Locate the cell with the specified text and output its (x, y) center coordinate. 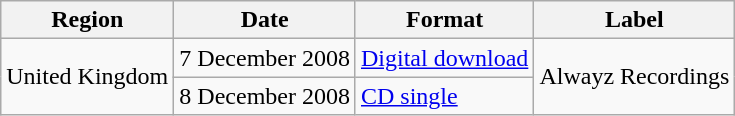
Format (444, 20)
7 December 2008 (265, 58)
CD single (444, 96)
Alwayz Recordings (634, 77)
Digital download (444, 58)
Date (265, 20)
8 December 2008 (265, 96)
Region (88, 20)
Label (634, 20)
United Kingdom (88, 77)
